Search for the cell housing the specified text and yield its [x, y] center coordinate. 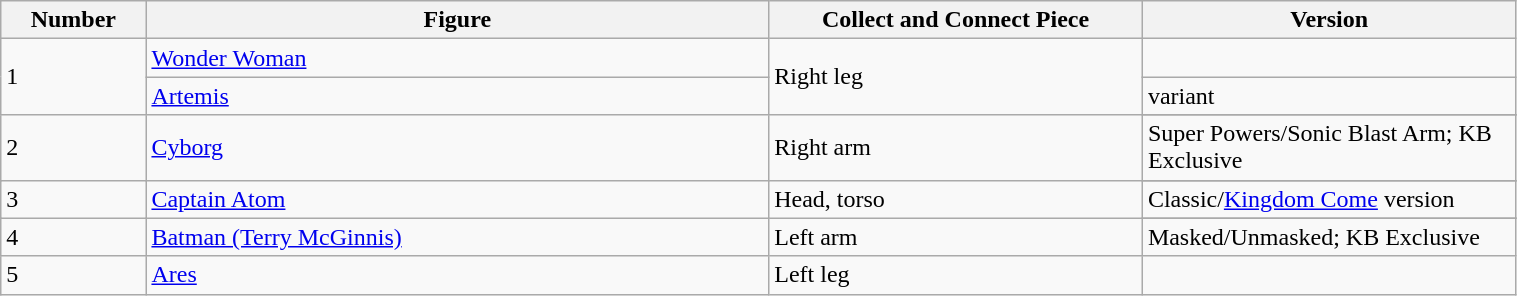
3 [74, 199]
4 [74, 237]
Batman (Terry McGinnis) [458, 237]
Right leg [956, 77]
Right arm [956, 148]
Number [74, 20]
Head, torso [956, 199]
Super Powers/Sonic Blast Arm; KB Exclusive [1329, 148]
Classic/Kingdom Come version [1329, 199]
Left leg [956, 275]
Version [1329, 20]
Artemis [458, 96]
Wonder Woman [458, 58]
Ares [458, 275]
Figure [458, 20]
Collect and Connect Piece [956, 20]
2 [74, 148]
Captain Atom [458, 199]
variant [1329, 96]
5 [74, 275]
Left arm [956, 237]
Cyborg [458, 148]
Masked/Unmasked; KB Exclusive [1329, 237]
1 [74, 77]
